Return the (X, Y) coordinate for the center point of the cell that contains the specified text.  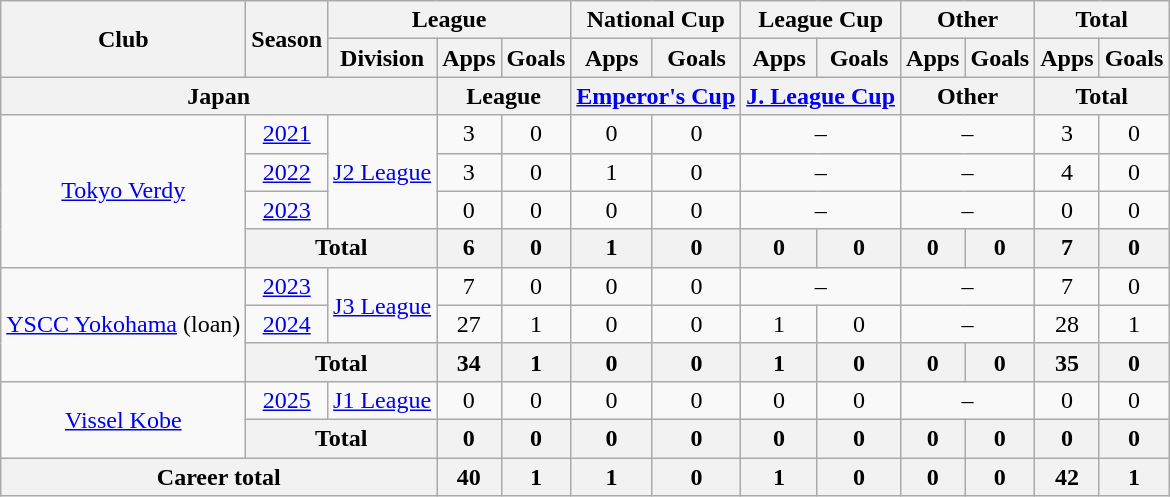
J2 League (382, 172)
YSCC Yokohama (loan) (124, 324)
6 (469, 248)
Division (382, 58)
27 (469, 324)
2025 (287, 400)
National Cup (656, 20)
34 (469, 362)
Vissel Kobe (124, 419)
Japan (219, 96)
J3 League (382, 305)
Club (124, 39)
J1 League (382, 400)
J. League Cup (821, 96)
28 (1067, 324)
35 (1067, 362)
2021 (287, 134)
League Cup (821, 20)
Season (287, 39)
2022 (287, 172)
40 (469, 477)
Career total (219, 477)
2024 (287, 324)
Emperor's Cup (656, 96)
42 (1067, 477)
Tokyo Verdy (124, 191)
4 (1067, 172)
